Provide the [x, y] coordinate of the cell's center where the given text is located.  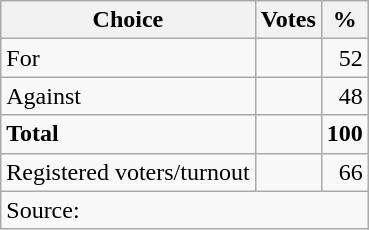
Source: [185, 210]
Choice [128, 20]
66 [344, 172]
Votes [288, 20]
48 [344, 96]
% [344, 20]
52 [344, 58]
Registered voters/turnout [128, 172]
Against [128, 96]
100 [344, 134]
Total [128, 134]
For [128, 58]
